Determine the (x, y) coordinate at the center of the cell enclosing the given text.  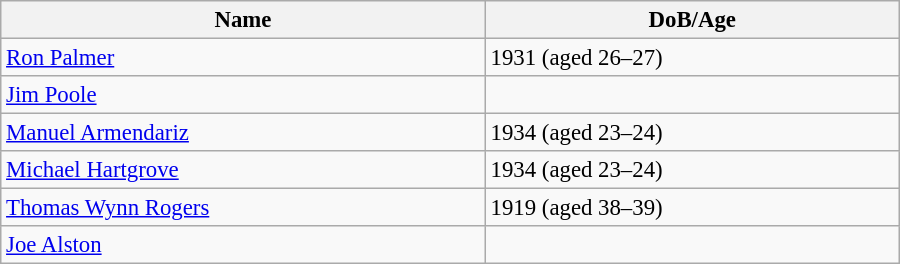
Manuel Armendariz (243, 133)
1931 (aged 26–27) (692, 58)
Ron Palmer (243, 58)
Jim Poole (243, 95)
Michael Hartgrove (243, 170)
DoB/Age (692, 20)
Thomas Wynn Rogers (243, 208)
1919 (aged 38–39) (692, 208)
Name (243, 20)
Joe Alston (243, 245)
